From the cell containing the given text, extract its center point as [X, Y] coordinate. 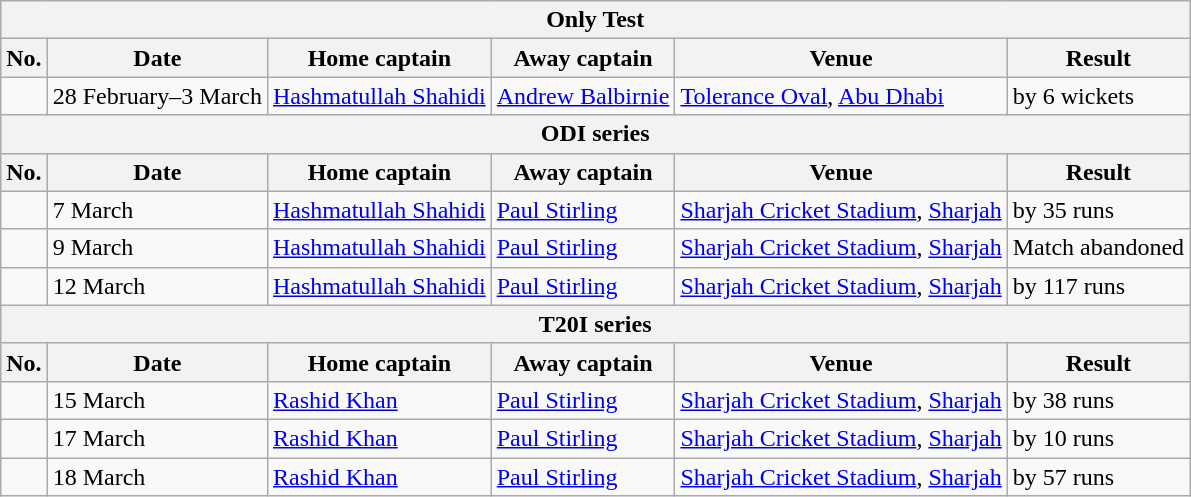
Tolerance Oval, Abu Dhabi [841, 96]
Andrew Balbirnie [583, 96]
by 57 runs [1098, 477]
by 117 runs [1098, 286]
7 March [157, 210]
Only Test [596, 20]
by 38 runs [1098, 400]
by 10 runs [1098, 438]
T20I series [596, 324]
Match abandoned [1098, 248]
by 35 runs [1098, 210]
15 March [157, 400]
18 March [157, 477]
28 February–3 March [157, 96]
by 6 wickets [1098, 96]
9 March [157, 248]
12 March [157, 286]
17 March [157, 438]
ODI series [596, 134]
